Detect which cell encompasses the target text, then output its [X, Y] center coordinate. 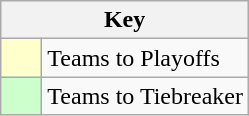
Teams to Tiebreaker [146, 96]
Teams to Playoffs [146, 58]
Key [125, 20]
